Pinpoint the cell where the given text exists, returning its (x, y) midpoint coordinate. 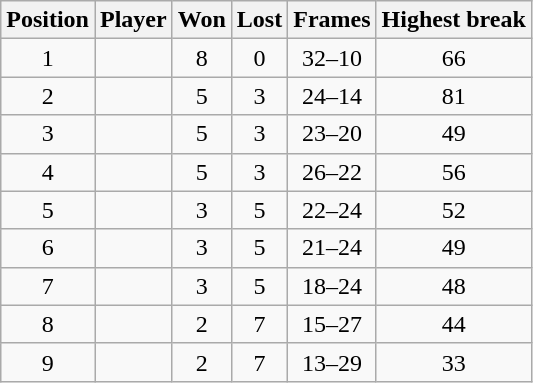
Position (48, 20)
6 (48, 248)
9 (48, 362)
Highest break (454, 20)
Frames (332, 20)
48 (454, 286)
52 (454, 210)
18–24 (332, 286)
22–24 (332, 210)
13–29 (332, 362)
Player (133, 20)
44 (454, 324)
4 (48, 172)
1 (48, 58)
26–22 (332, 172)
32–10 (332, 58)
56 (454, 172)
21–24 (332, 248)
15–27 (332, 324)
66 (454, 58)
33 (454, 362)
Won (202, 20)
24–14 (332, 96)
0 (259, 58)
Lost (259, 20)
23–20 (332, 134)
81 (454, 96)
